Locate the cell with the specified text and output its (x, y) center coordinate. 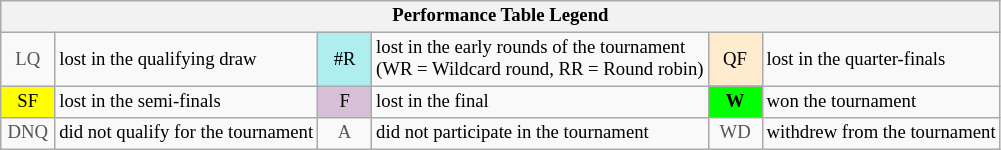
did not participate in the tournament (540, 134)
WD (735, 134)
DNQ (28, 134)
lost in the qualifying draw (186, 60)
SF (28, 102)
LQ (28, 60)
lost in the early rounds of the tournament(WR = Wildcard round, RR = Round robin) (540, 60)
Performance Table Legend (500, 16)
lost in the quarter-finals (881, 60)
#R (345, 60)
did not qualify for the tournament (186, 134)
QF (735, 60)
lost in the final (540, 102)
lost in the semi-finals (186, 102)
withdrew from the tournament (881, 134)
W (735, 102)
won the tournament (881, 102)
F (345, 102)
A (345, 134)
